Return (x, y) of the center of cell containing provided text 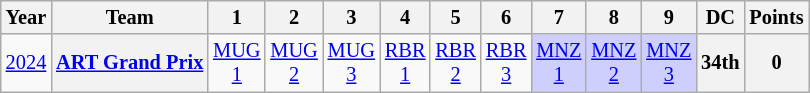
2024 (26, 63)
0 (776, 63)
RBR1 (405, 63)
MNZ2 (614, 63)
RBR2 (455, 63)
5 (455, 17)
3 (352, 17)
6 (506, 17)
Points (776, 17)
Year (26, 17)
34th (720, 63)
9 (668, 17)
MUG3 (352, 63)
1 (236, 17)
ART Grand Prix (130, 63)
4 (405, 17)
MUG1 (236, 63)
MNZ1 (558, 63)
MNZ3 (668, 63)
RBR3 (506, 63)
8 (614, 17)
2 (294, 17)
MUG2 (294, 63)
Team (130, 17)
7 (558, 17)
DC (720, 17)
